Scan for the cell matching the given text and deliver its [x, y] coordinate at center. 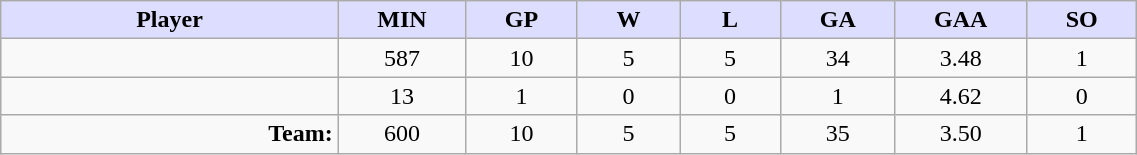
GA [838, 20]
35 [838, 134]
GAA [961, 20]
MIN [402, 20]
587 [402, 58]
4.62 [961, 96]
600 [402, 134]
W [628, 20]
L [730, 20]
Team: [170, 134]
Player [170, 20]
3.50 [961, 134]
34 [838, 58]
3.48 [961, 58]
GP [522, 20]
SO [1081, 20]
13 [402, 96]
